Scan for the cell matching the given text and deliver its [x, y] coordinate at center. 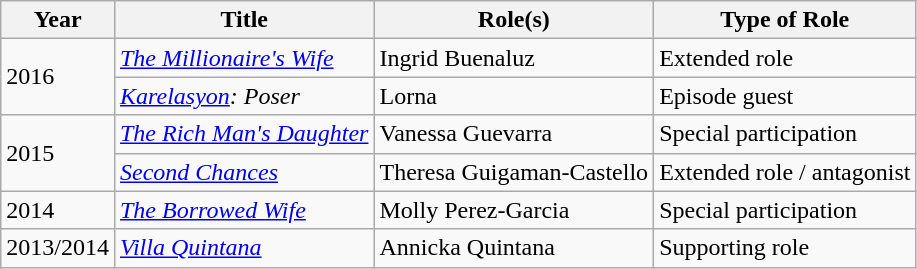
2015 [58, 153]
Extended role [785, 58]
Title [244, 20]
The Millionaire's Wife [244, 58]
The Rich Man's Daughter [244, 134]
Second Chances [244, 172]
Extended role / antagonist [785, 172]
Theresa Guigaman-Castello [514, 172]
Ingrid Buenaluz [514, 58]
Molly Perez-Garcia [514, 210]
2013/2014 [58, 248]
The Borrowed Wife [244, 210]
Villa Quintana [244, 248]
Supporting role [785, 248]
Year [58, 20]
Episode guest [785, 96]
Role(s) [514, 20]
Annicka Quintana [514, 248]
Karelasyon: Poser [244, 96]
2016 [58, 77]
Lorna [514, 96]
2014 [58, 210]
Type of Role [785, 20]
Vanessa Guevarra [514, 134]
